Provide the [x, y] coordinate of the cell's center where the given text is located.  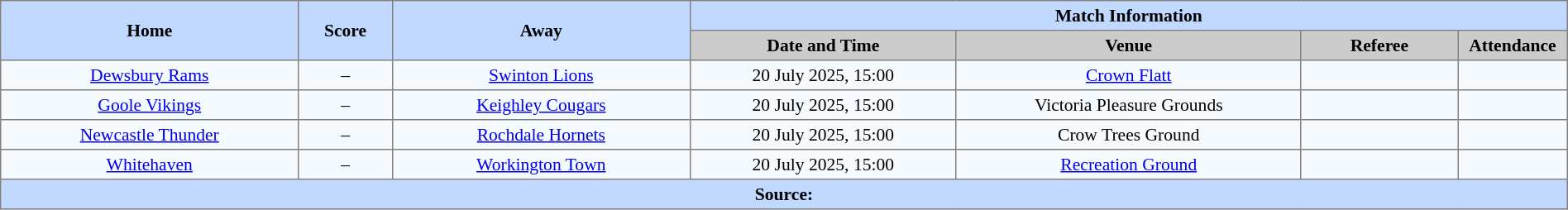
Venue [1128, 45]
Crow Trees Ground [1128, 135]
Source: [784, 194]
Recreation Ground [1128, 165]
Whitehaven [150, 165]
Attendance [1513, 45]
Rochdale Hornets [541, 135]
Home [150, 31]
Referee [1379, 45]
Swinton Lions [541, 75]
Victoria Pleasure Grounds [1128, 105]
Crown Flatt [1128, 75]
Newcastle Thunder [150, 135]
Dewsbury Rams [150, 75]
Workington Town [541, 165]
Away [541, 31]
Keighley Cougars [541, 105]
Score [346, 31]
Goole Vikings [150, 105]
Date and Time [823, 45]
Match Information [1128, 16]
